Scan for the cell matching the given text and deliver its (x, y) coordinate at center. 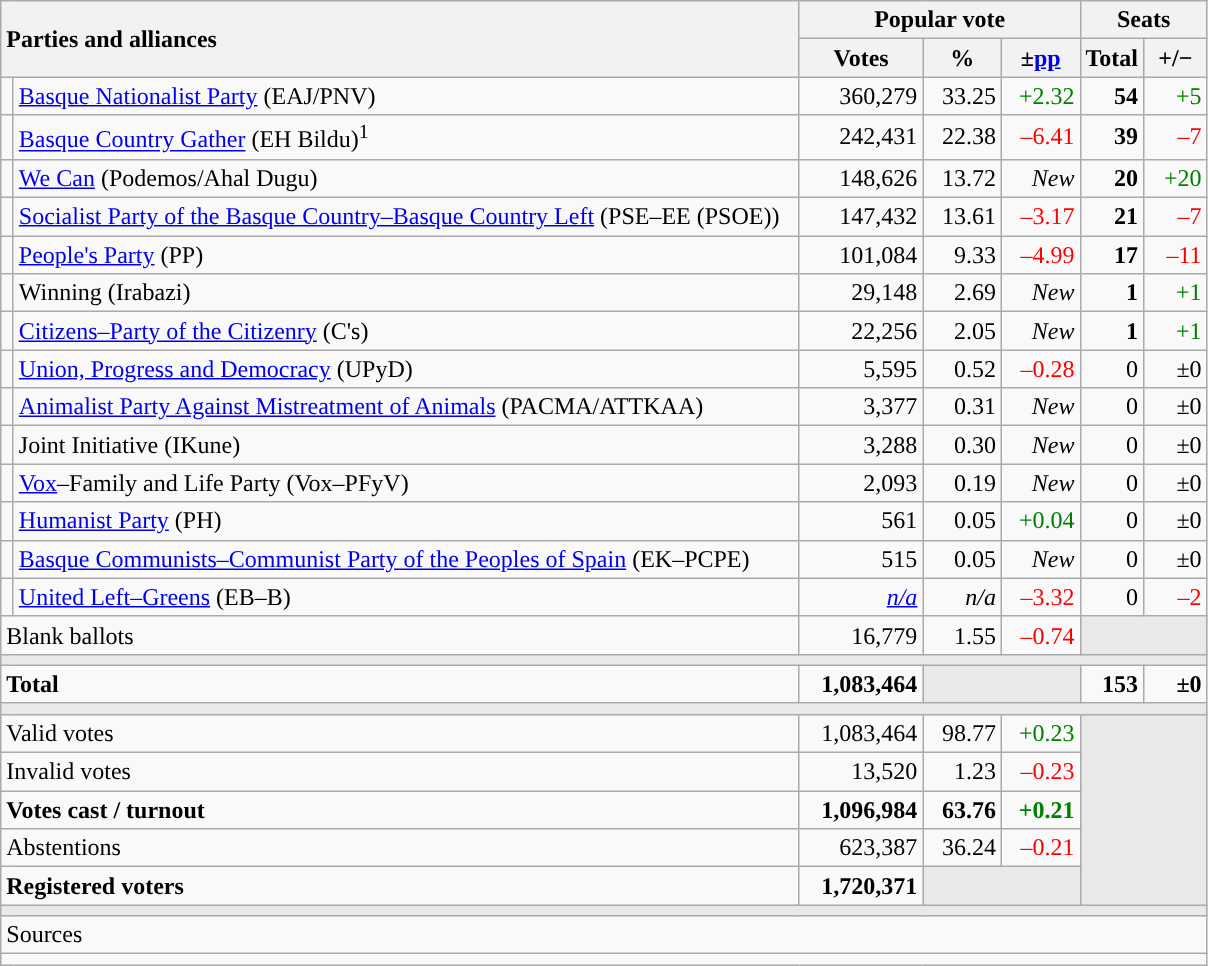
5,595 (861, 369)
148,626 (861, 178)
Blank ballots (400, 635)
101,084 (861, 255)
98.77 (962, 733)
2,093 (861, 483)
+2.32 (1040, 96)
–2 (1176, 597)
9.33 (962, 255)
Parties and alliances (400, 39)
–0.74 (1040, 635)
People's Party (PP) (406, 255)
+0.04 (1040, 521)
13.61 (962, 217)
Animalist Party Against Mistreatment of Animals (PACMA/ATTKAA) (406, 407)
16,779 (861, 635)
17 (1112, 255)
±pp (1040, 58)
1.55 (962, 635)
Votes (861, 58)
Socialist Party of the Basque Country–Basque Country Left (PSE–EE (PSOE)) (406, 217)
39 (1112, 138)
54 (1112, 96)
–4.99 (1040, 255)
360,279 (861, 96)
1,096,984 (861, 810)
–11 (1176, 255)
0.30 (962, 445)
United Left–Greens (EB–B) (406, 597)
Sources (604, 935)
13.72 (962, 178)
22.38 (962, 138)
Registered voters (400, 886)
Votes cast / turnout (400, 810)
0.19 (962, 483)
+20 (1176, 178)
–0.23 (1040, 772)
22,256 (861, 331)
Winning (Irabazi) (406, 293)
2.05 (962, 331)
29,148 (861, 293)
–3.32 (1040, 597)
3,377 (861, 407)
Humanist Party (PH) (406, 521)
623,387 (861, 848)
Abstentions (400, 848)
Vox–Family and Life Party (Vox–PFyV) (406, 483)
+0.23 (1040, 733)
1.23 (962, 772)
0.31 (962, 407)
We Can (Podemos/Ahal Dugu) (406, 178)
+/− (1176, 58)
–6.41 (1040, 138)
13,520 (861, 772)
3,288 (861, 445)
Basque Communists–Communist Party of the Peoples of Spain (EK–PCPE) (406, 559)
20 (1112, 178)
36.24 (962, 848)
Popular vote (940, 20)
63.76 (962, 810)
515 (861, 559)
Valid votes (400, 733)
147,432 (861, 217)
+5 (1176, 96)
Basque Nationalist Party (EAJ/PNV) (406, 96)
153 (1112, 684)
Joint Initiative (IKune) (406, 445)
1,720,371 (861, 886)
–0.21 (1040, 848)
33.25 (962, 96)
Seats (1144, 20)
21 (1112, 217)
–0.28 (1040, 369)
242,431 (861, 138)
Invalid votes (400, 772)
Union, Progress and Democracy (UPyD) (406, 369)
% (962, 58)
–3.17 (1040, 217)
+0.21 (1040, 810)
Citizens–Party of the Citizenry (C's) (406, 331)
2.69 (962, 293)
Basque Country Gather (EH Bildu)1 (406, 138)
0.52 (962, 369)
561 (861, 521)
